Provide the [X, Y] coordinate of the cell's center where the given text is located.  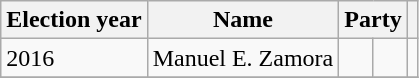
Party [373, 20]
Name [243, 20]
Manuel E. Zamora [243, 58]
2016 [74, 58]
Election year [74, 20]
